From the cell containing the given text, extract its center point as (X, Y) coordinate. 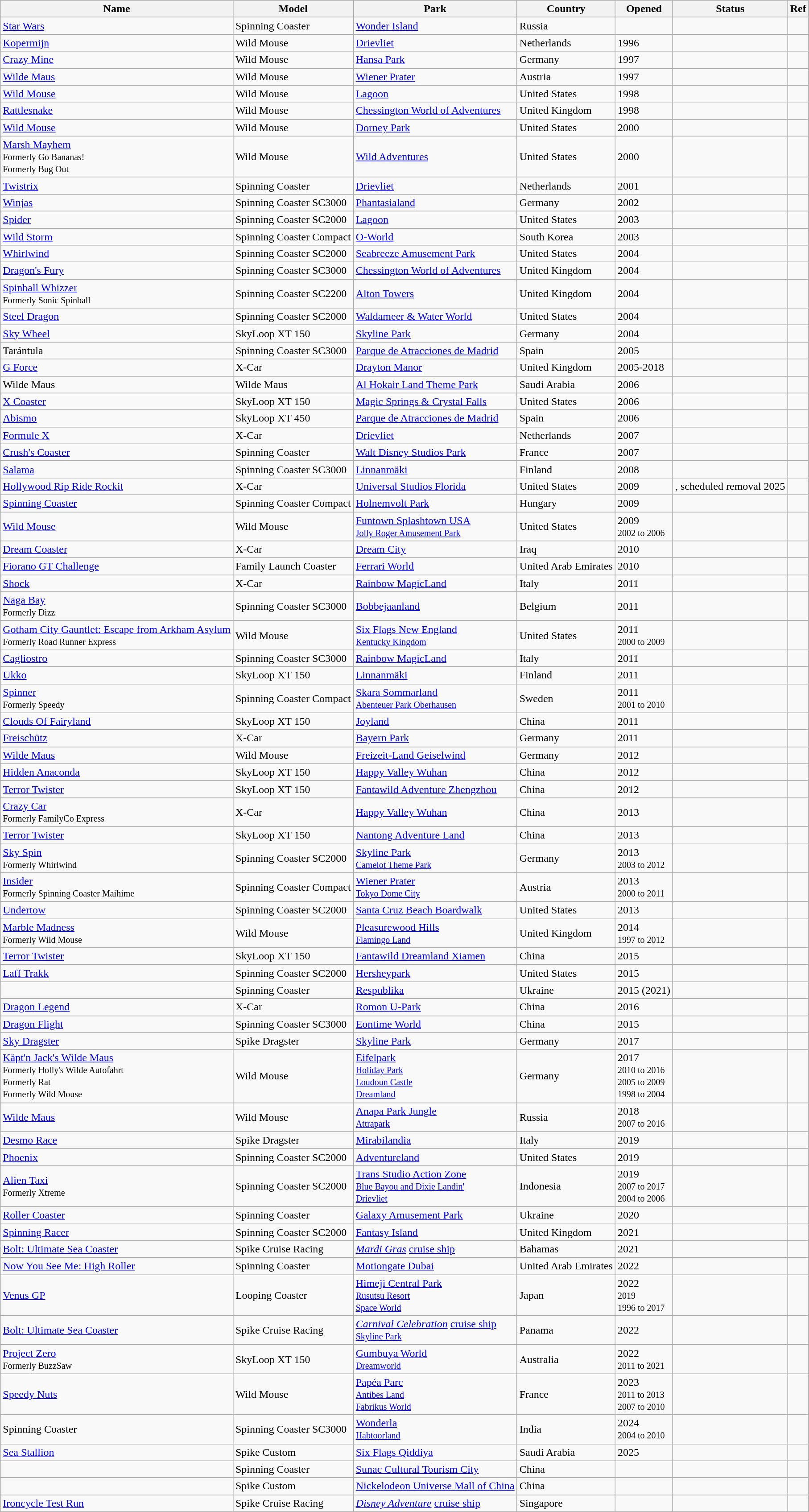
Joyland (435, 721)
Gotham City Gauntlet: Escape from Arkham AsylumFormerly Road Runner Express (117, 635)
Dragon Legend (117, 1007)
Skyline ParkCamelot Theme Park (435, 858)
Abismo (117, 418)
20141997 to 2012 (644, 933)
Status (730, 9)
WonderlaHabtoorland (435, 1429)
20112000 to 2009 (644, 635)
20182007 to 2016 (644, 1117)
Respublika (435, 990)
Romon U-Park (435, 1007)
Park (435, 9)
SkyLoop XT 450 (293, 418)
Dragon's Fury (117, 271)
20132000 to 2011 (644, 888)
Funtown Splashtown USAJolly Roger Amusement Park (435, 526)
Twistrix (117, 186)
Sky Wheel (117, 334)
Wild Adventures (435, 157)
20172010 to 20162005 to 20091998 to 2004 (644, 1076)
Hollywood Rip Ride Rockit (117, 486)
Wiener PraterTokyo Dome City (435, 888)
Papéa ParcAntibes LandFabrikus World (435, 1394)
Kopermijn (117, 43)
Wild Storm (117, 237)
20092002 to 2006 (644, 526)
Model (293, 9)
1996 (644, 43)
G Force (117, 368)
Roller Coaster (117, 1215)
Dream City (435, 549)
Sweden (566, 698)
20242004 to 2010 (644, 1429)
Wonder Island (435, 26)
Bobbejaanland (435, 607)
2005 (644, 351)
Cagliostro (117, 658)
EifelparkHoliday ParkLoudoun CastleDreamland (435, 1076)
2020 (644, 1215)
Himeji Central ParkRusutsu ResortSpace World (435, 1295)
Dragon Flight (117, 1024)
Holnemvolt Park (435, 503)
Gumbuya WorldDreamworld (435, 1359)
Singapore (566, 1503)
Formule X (117, 435)
Phoenix (117, 1157)
Country (566, 9)
202220191996 to 2017 (644, 1295)
Hansa Park (435, 60)
Star Wars (117, 26)
Nantong Adventure Land (435, 835)
2008 (644, 469)
Belgium (566, 607)
Hersheypark (435, 973)
Family Launch Coaster (293, 566)
20222011 to 2021 (644, 1359)
Desmo Race (117, 1140)
2016 (644, 1007)
India (566, 1429)
Spinning Coaster SC2200 (293, 293)
Six Flags Qiddiya (435, 1452)
2002 (644, 202)
Drayton Manor (435, 368)
Iraq (566, 549)
Walt Disney Studios Park (435, 452)
South Korea (566, 237)
Marble MadnessFormerly Wild Mouse (117, 933)
Project ZeroFormerly BuzzSaw (117, 1359)
Ironcycle Test Run (117, 1503)
Steel Dragon (117, 317)
Al Hokair Land Theme Park (435, 384)
Naga BayFormerly Dizz (117, 607)
Santa Cruz Beach Boardwalk (435, 910)
Ferrari World (435, 566)
20112001 to 2010 (644, 698)
Crush's Coaster (117, 452)
Anapa Park JungleAttrapark (435, 1117)
Tarántula (117, 351)
Spinning Racer (117, 1232)
Galaxy Amusement Park (435, 1215)
, scheduled removal 2025 (730, 486)
Bahamas (566, 1249)
Trans Studio Action ZoneBlue Bayou and Dixie Landin'Drievliet (435, 1186)
Shock (117, 583)
Phantasialand (435, 202)
Looping Coaster (293, 1295)
Wiener Prater (435, 77)
Carnival Celebration cruise shipSkyline Park (435, 1330)
Mardi Gras cruise ship (435, 1249)
Pleasurewood HillsFlamingo Land (435, 933)
Panama (566, 1330)
Universal Studios Florida (435, 486)
SpinnerFormerly Speedy (117, 698)
Indonesia (566, 1186)
20192007 to 20172004 to 2006 (644, 1186)
Opened (644, 9)
20232011 to 20132007 to 2010 (644, 1394)
Salama (117, 469)
InsiderFormerly Spinning Coaster Maihime (117, 888)
2001 (644, 186)
20132003 to 2012 (644, 858)
Alien TaxiFormerly Xtreme (117, 1186)
Disney Adventure cruise ship (435, 1503)
Spinball WhizzerFormerly Sonic Spinball (117, 293)
Undertow (117, 910)
Skara SommarlandAbenteuer Park Oberhausen (435, 698)
Motiongate Dubai (435, 1266)
Sunac Cultural Tourism City (435, 1469)
2025 (644, 1452)
Freischütz (117, 738)
Waldameer & Water World (435, 317)
Name (117, 9)
Dorney Park (435, 128)
Eontime World (435, 1024)
Käpt'n Jack's Wilde MausFormerly Holly's Wilde AutofahrtFormerly RatFormerly Wild Mouse (117, 1076)
Ukko (117, 675)
Crazy Mine (117, 60)
Spider (117, 219)
Fantawild Dreamland Xiamen (435, 956)
X Coaster (117, 401)
Nickelodeon Universe Mall of China (435, 1486)
Sky Dragster (117, 1041)
2017 (644, 1041)
Hungary (566, 503)
Dream Coaster (117, 549)
Laff Trakk (117, 973)
Six Flags New EnglandKentucky Kingdom (435, 635)
Bayern Park (435, 738)
Hidden Anaconda (117, 772)
Venus GP (117, 1295)
Freizeit-Land Geiselwind (435, 755)
Speedy Nuts (117, 1394)
Whirlwind (117, 254)
Now You See Me: High Roller (117, 1266)
Sky SpinFormerly Whirlwind (117, 858)
Mirabilandia (435, 1140)
O-World (435, 237)
2015 (2021) (644, 990)
Fantawild Adventure Zhengzhou (435, 789)
2005-2018 (644, 368)
Adventureland (435, 1157)
Rattlesnake (117, 111)
Magic Springs & Crystal Falls (435, 401)
Marsh MayhemFormerly Go Bananas!Formerly Bug Out (117, 157)
Crazy CarFormerly FamilyCo Express (117, 812)
Australia (566, 1359)
Japan (566, 1295)
Winjas (117, 202)
Sea Stallion (117, 1452)
Seabreeze Amusement Park (435, 254)
Fiorano GT Challenge (117, 566)
Ref (798, 9)
Clouds Of Fairyland (117, 721)
Alton Towers (435, 293)
Fantasy Island (435, 1232)
